From the cell containing the given text, extract its center point as [X, Y] coordinate. 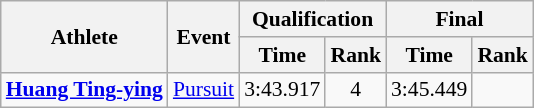
3:43.917 [282, 90]
Huang Ting-ying [84, 90]
Pursuit [204, 90]
Qualification [312, 19]
3:45.449 [429, 90]
Event [204, 36]
Athlete [84, 36]
Final [460, 19]
4 [356, 90]
